Output the [x, y] coordinate of the center of the cell containing the given text.  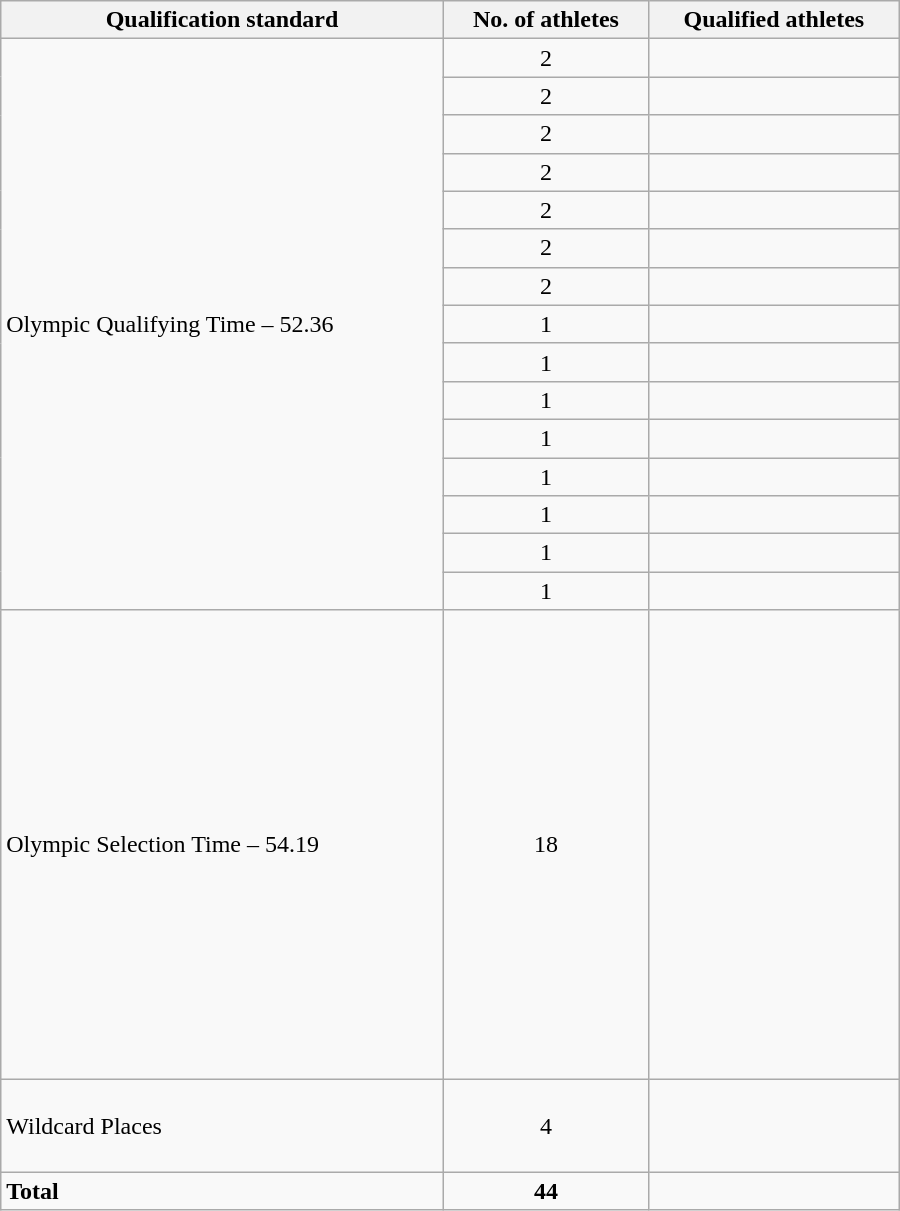
4 [546, 1126]
Total [222, 1191]
44 [546, 1191]
Olympic Qualifying Time – 52.36 [222, 324]
Wildcard Places [222, 1126]
No. of athletes [546, 20]
Olympic Selection Time – 54.19 [222, 845]
18 [546, 845]
Qualification standard [222, 20]
Qualified athletes [774, 20]
